Output the [X, Y] coordinate of the center of the cell containing the given text.  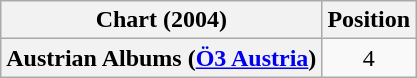
4 [369, 58]
Chart (2004) [162, 20]
Position [369, 20]
Austrian Albums (Ö3 Austria) [162, 58]
